Extract the (X, Y) coordinate from the center of the cell holding the provided text.  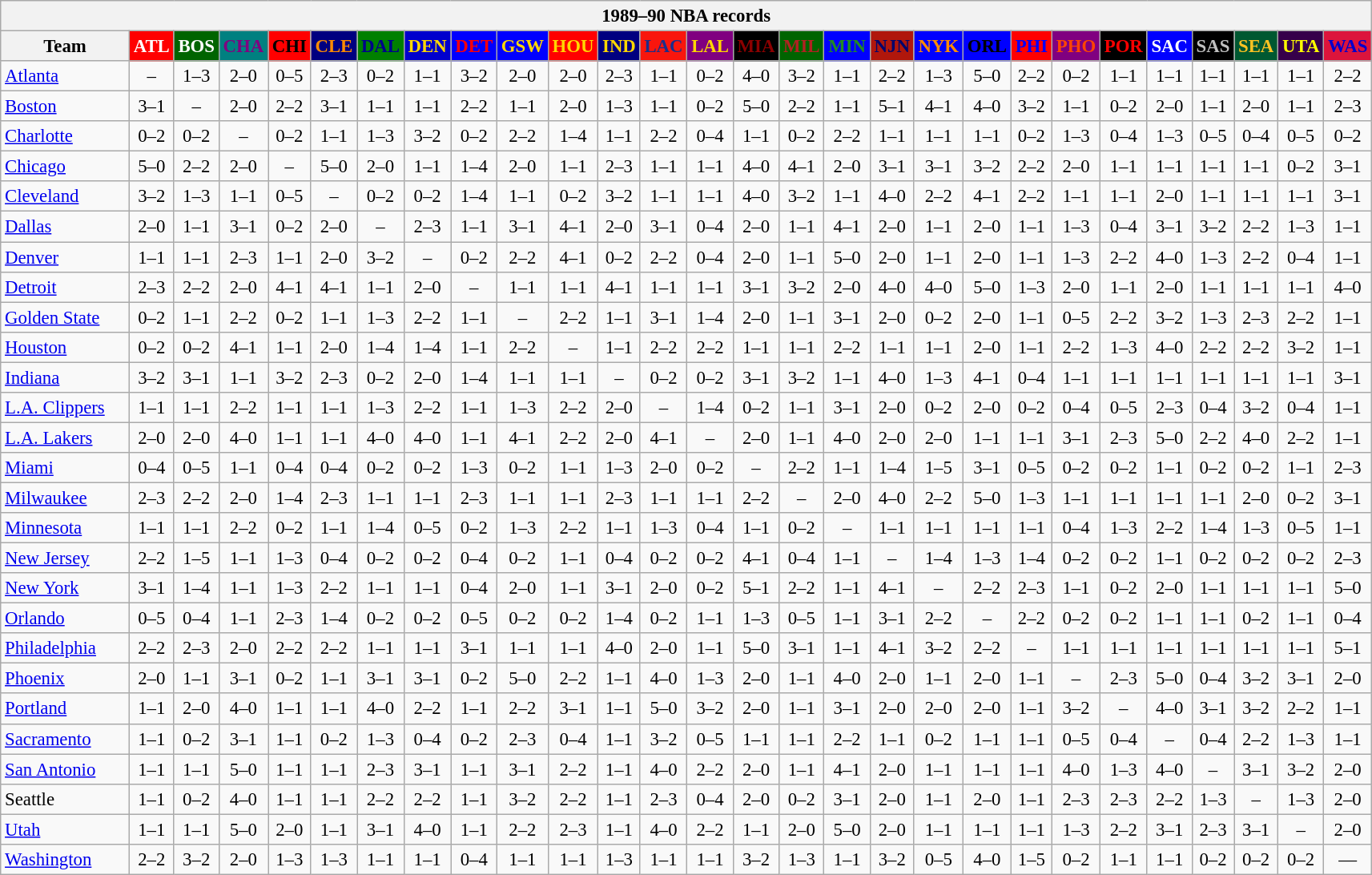
— (1348, 860)
LAL (710, 46)
1989–90 NBA records (686, 16)
Charlotte (66, 136)
Sacramento (66, 739)
L.A. Lakers (66, 437)
IND (619, 46)
Detroit (66, 287)
MIA (756, 46)
L.A. Clippers (66, 408)
Boston (66, 107)
Houston (66, 347)
Seattle (66, 799)
Denver (66, 257)
Miami (66, 468)
Team (66, 46)
LAC (663, 46)
Phoenix (66, 679)
New York (66, 588)
New Jersey (66, 558)
PHI (1032, 46)
Utah (66, 829)
WAS (1348, 46)
San Antonio (66, 769)
Cleveland (66, 196)
Washington (66, 860)
Golden State (66, 317)
Portland (66, 709)
Chicago (66, 167)
CHA (243, 46)
Milwaukee (66, 498)
Orlando (66, 619)
Philadelphia (66, 648)
CHI (289, 46)
SAC (1169, 46)
UTA (1301, 46)
CLE (333, 46)
GSW (522, 46)
SAS (1213, 46)
MIL (802, 46)
Minnesota (66, 528)
PHO (1076, 46)
ATL (151, 46)
ORL (987, 46)
BOS (196, 46)
SEA (1256, 46)
HOU (573, 46)
Dallas (66, 227)
NJN (892, 46)
Indiana (66, 377)
NYK (939, 46)
DEN (428, 46)
DET (474, 46)
MIN (847, 46)
Atlanta (66, 76)
POR (1123, 46)
DAL (381, 46)
